Return the [x, y] coordinate for the center point of the cell that contains the specified text.  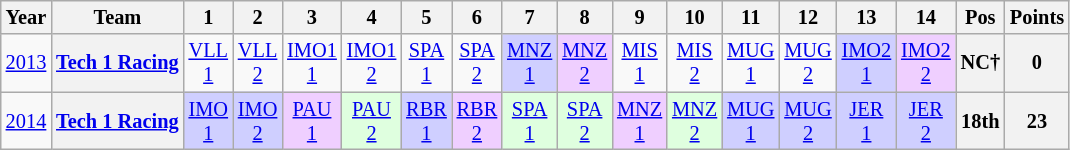
10 [694, 17]
VLL1 [208, 63]
8 [584, 17]
12 [808, 17]
Year [26, 17]
IMO11 [312, 63]
IMO1 [208, 121]
4 [372, 17]
Pos [980, 17]
Points [1037, 17]
7 [530, 17]
2014 [26, 121]
Team [117, 17]
VLL2 [258, 63]
MIS2 [694, 63]
13 [867, 17]
5 [426, 17]
MIS1 [640, 63]
18th [980, 121]
JER2 [926, 121]
IMO12 [372, 63]
RBR1 [426, 121]
IMO21 [867, 63]
PAU2 [372, 121]
9 [640, 17]
14 [926, 17]
RBR2 [477, 121]
JER1 [867, 121]
1 [208, 17]
IMO22 [926, 63]
NC† [980, 63]
2013 [26, 63]
6 [477, 17]
23 [1037, 121]
2 [258, 17]
IMO2 [258, 121]
PAU1 [312, 121]
3 [312, 17]
0 [1037, 63]
11 [750, 17]
